Detect which cell encompasses the target text, then output its [X, Y] center coordinate. 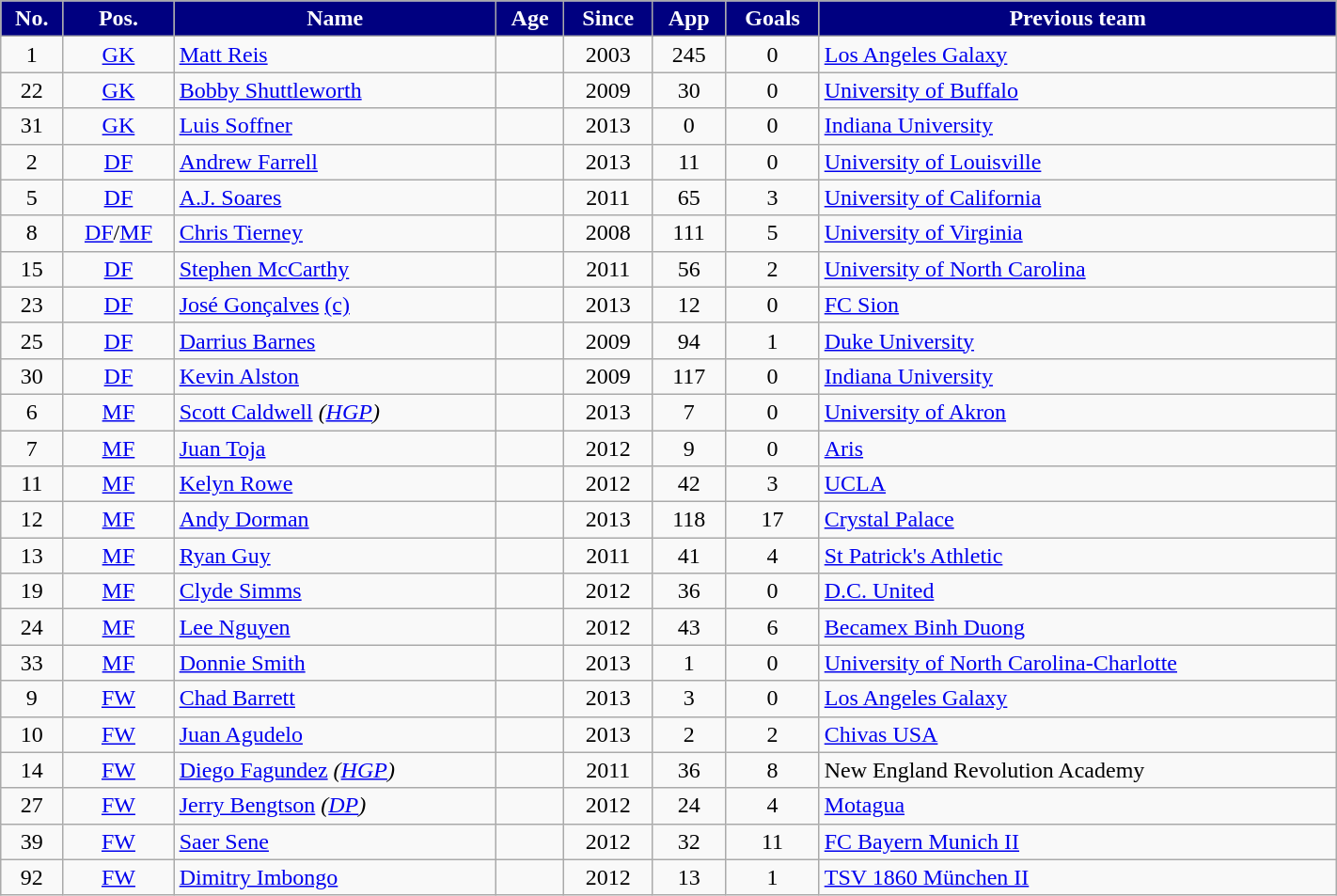
Clyde Simms [335, 591]
92 [32, 877]
14 [32, 770]
University of Louisville [1077, 162]
FC Bayern Munich II [1077, 841]
Andrew Farrell [335, 162]
43 [688, 627]
St Patrick's Athletic [1077, 556]
Kevin Alston [335, 376]
Darrius Barnes [335, 340]
19 [32, 591]
Bobby Shuttleworth [335, 90]
Kelyn Rowe [335, 484]
42 [688, 484]
Duke University [1077, 340]
Diego Fagundez (HGP) [335, 770]
TSV 1860 München II [1077, 877]
Luis Soffner [335, 126]
Stephen McCarthy [335, 269]
2008 [608, 233]
56 [688, 269]
University of North Carolina [1077, 269]
15 [32, 269]
DF/MF [118, 233]
245 [688, 55]
University of North Carolina-Charlotte [1077, 663]
Ryan Guy [335, 556]
Goals [773, 19]
Motagua [1077, 806]
Previous team [1077, 19]
José Gonçalves (c) [335, 305]
17 [773, 520]
University of Buffalo [1077, 90]
39 [32, 841]
Matt Reis [335, 55]
Age [530, 19]
31 [32, 126]
27 [32, 806]
UCLA [1077, 484]
No. [32, 19]
Aris [1077, 448]
94 [688, 340]
Since [608, 19]
D.C. United [1077, 591]
Chad Barrett [335, 699]
New England Revolution Academy [1077, 770]
Scott Caldwell (HGP) [335, 412]
118 [688, 520]
111 [688, 233]
Donnie Smith [335, 663]
65 [688, 197]
Chris Tierney [335, 233]
Becamex Binh Duong [1077, 627]
10 [32, 734]
Crystal Palace [1077, 520]
Andy Dorman [335, 520]
23 [32, 305]
Lee Nguyen [335, 627]
Juan Toja [335, 448]
Pos. [118, 19]
32 [688, 841]
Saer Sene [335, 841]
22 [32, 90]
Name [335, 19]
Juan Agudelo [335, 734]
117 [688, 376]
University of Virginia [1077, 233]
University of California [1077, 197]
Dimitry Imbongo [335, 877]
App [688, 19]
University of Akron [1077, 412]
FC Sion [1077, 305]
33 [32, 663]
2003 [608, 55]
41 [688, 556]
A.J. Soares [335, 197]
25 [32, 340]
Chivas USA [1077, 734]
Jerry Bengtson (DP) [335, 806]
